Scan for the cell matching the given text and deliver its [x, y] coordinate at center. 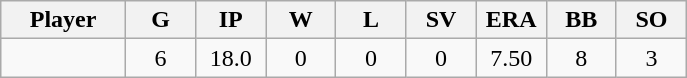
SO [651, 20]
7.50 [511, 58]
18.0 [231, 58]
Player [64, 20]
SV [441, 20]
ERA [511, 20]
IP [231, 20]
W [301, 20]
3 [651, 58]
G [160, 20]
6 [160, 58]
L [371, 20]
BB [581, 20]
8 [581, 58]
